Locate the cell with the specified text and output its (X, Y) center coordinate. 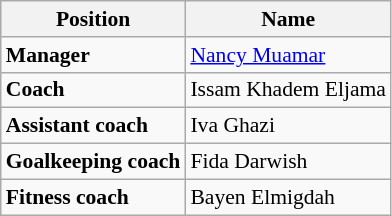
Issam Khadem Eljama (288, 90)
Fitness coach (94, 197)
Fida Darwish (288, 162)
Bayen Elmigdah (288, 197)
Name (288, 19)
Position (94, 19)
Nancy Muamar (288, 55)
Manager (94, 55)
Iva Ghazi (288, 126)
Coach (94, 90)
Assistant coach (94, 126)
Goalkeeping coach (94, 162)
